Scan for the cell matching the given text and deliver its (X, Y) coordinate at center. 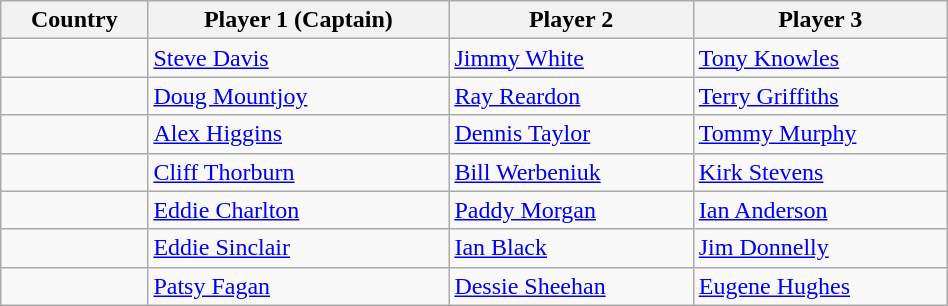
Cliff Thorburn (298, 172)
Patsy Fagan (298, 286)
Player 2 (571, 20)
Jimmy White (571, 58)
Tommy Murphy (820, 134)
Doug Mountjoy (298, 96)
Ray Reardon (571, 96)
Player 3 (820, 20)
Dessie Sheehan (571, 286)
Paddy Morgan (571, 210)
Eugene Hughes (820, 286)
Eddie Charlton (298, 210)
Dennis Taylor (571, 134)
Kirk Stevens (820, 172)
Ian Anderson (820, 210)
Terry Griffiths (820, 96)
Steve Davis (298, 58)
Bill Werbeniuk (571, 172)
Ian Black (571, 248)
Alex Higgins (298, 134)
Country (74, 20)
Jim Donnelly (820, 248)
Tony Knowles (820, 58)
Player 1 (Captain) (298, 20)
Eddie Sinclair (298, 248)
